Provide the [x, y] coordinate of the cell's center where the given text is located.  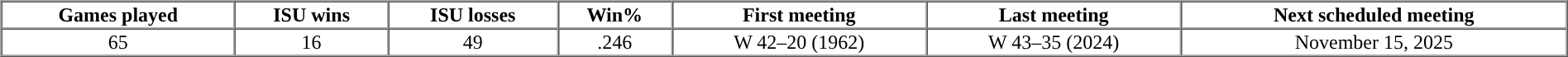
16 [311, 41]
Next scheduled meeting [1374, 15]
W 42–20 (1962) [799, 41]
49 [473, 41]
65 [119, 41]
November 15, 2025 [1374, 41]
Last meeting [1054, 15]
Win% [614, 15]
ISU wins [311, 15]
W 43–35 (2024) [1054, 41]
First meeting [799, 15]
Games played [119, 15]
ISU losses [473, 15]
.246 [614, 41]
